Return (X, Y) of the center of cell containing provided text 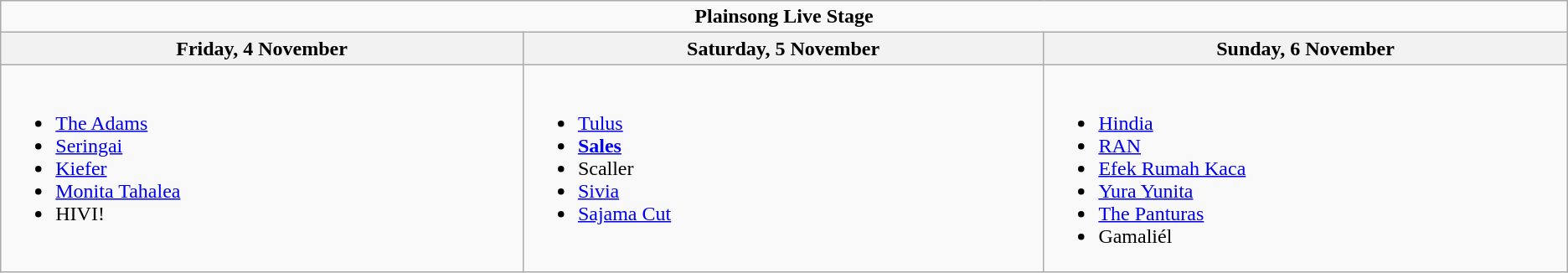
The AdamsSeringaiKieferMonita TahaleaHIVI! (262, 168)
Sunday, 6 November (1305, 49)
Friday, 4 November (262, 49)
Plainsong Live Stage (784, 17)
Saturday, 5 November (782, 49)
HindiaRANEfek Rumah KacaYura YunitaThe PanturasGamaliél (1305, 168)
TulusSalesScallerSiviaSajama Cut (782, 168)
